Find where the given text appears and provide that cell's center as [x, y] coordinate. 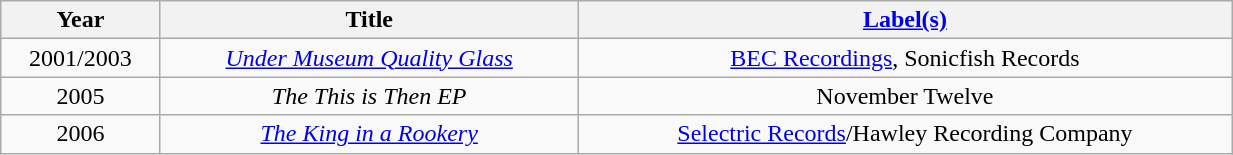
Label(s) [904, 20]
Year [80, 20]
BEC Recordings, Sonicfish Records [904, 58]
November Twelve [904, 96]
The King in a Rookery [369, 134]
2006 [80, 134]
Selectric Records/Hawley Recording Company [904, 134]
2001/2003 [80, 58]
2005 [80, 96]
The This is Then EP [369, 96]
Under Museum Quality Glass [369, 58]
Title [369, 20]
